Find where the given text appears and provide that cell's center as (X, Y) coordinate. 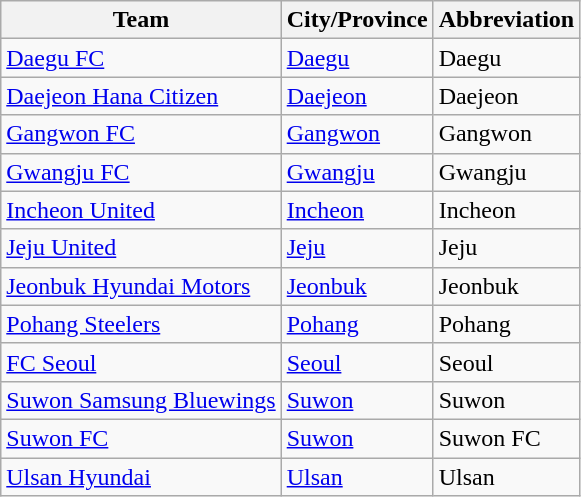
Daegu FC (141, 58)
FC Seoul (141, 362)
City/Province (357, 20)
Daejeon Hana Citizen (141, 96)
Abbreviation (506, 20)
Team (141, 20)
Jeonbuk Hyundai Motors (141, 286)
Incheon United (141, 210)
Suwon Samsung Bluewings (141, 400)
Gwangju FC (141, 172)
Jeju United (141, 248)
Gangwon FC (141, 134)
Pohang Steelers (141, 324)
Ulsan Hyundai (141, 477)
